Return [x, y] of the center of cell containing provided text 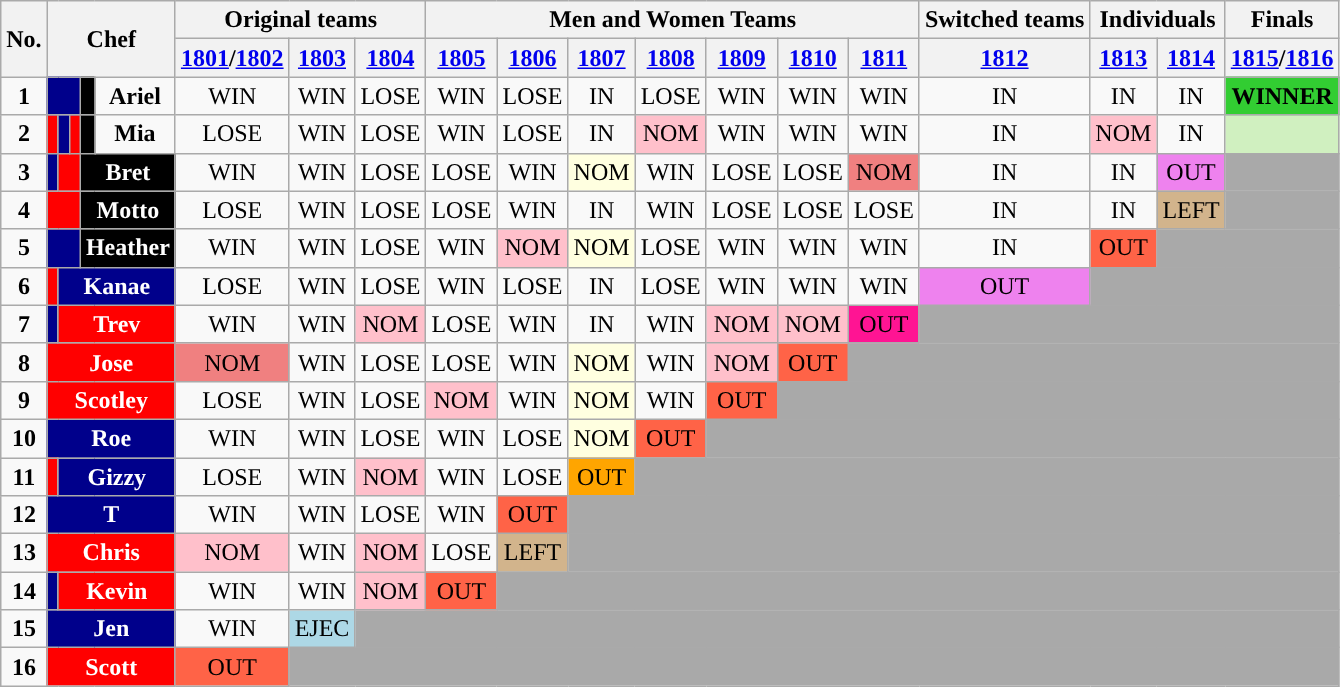
7 [24, 324]
14 [24, 591]
Switched teams [1004, 20]
Mia [136, 134]
1814 [1191, 58]
Heather [128, 248]
9 [24, 400]
1801/1802 [232, 58]
1 [24, 96]
1808 [670, 58]
Motto [128, 210]
1809 [742, 58]
Jose [111, 362]
Individuals [1158, 20]
Bret [128, 172]
Chris [111, 553]
Gizzy [116, 477]
Chef [111, 39]
1815/1816 [1282, 58]
1807 [602, 58]
Scotley [111, 400]
Kevin [116, 591]
Roe [111, 438]
10 [24, 438]
1806 [532, 58]
Ariel [136, 96]
WINNER [1282, 96]
Original teams [300, 20]
13 [24, 553]
1805 [462, 58]
Men and Women Teams [672, 20]
Trev [116, 324]
8 [24, 362]
1813 [1124, 58]
T [111, 515]
4 [24, 210]
1804 [390, 58]
2 [24, 134]
5 [24, 248]
11 [24, 477]
EJEC [322, 629]
Finals [1282, 20]
Jen [111, 629]
Kanae [116, 286]
1811 [884, 58]
1803 [322, 58]
No. [24, 39]
12 [24, 515]
Scott [111, 667]
3 [24, 172]
15 [24, 629]
6 [24, 286]
1810 [812, 58]
1812 [1004, 58]
16 [24, 667]
